Extract the (X, Y) coordinate from the center of the cell holding the provided text.  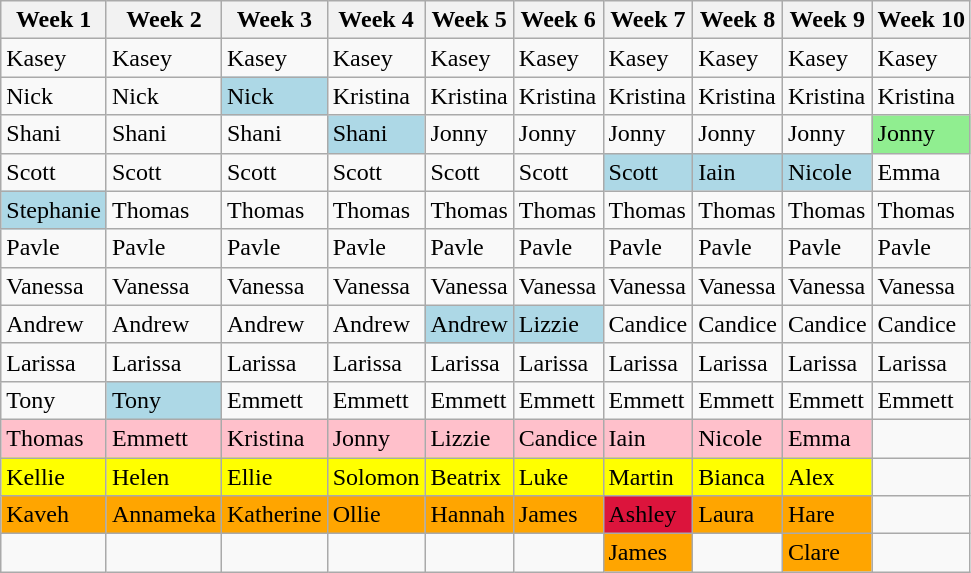
Ollie (376, 515)
Kellie (54, 477)
Week 5 (469, 20)
Hare (827, 515)
Katherine (274, 515)
Martin (648, 477)
Helen (164, 477)
Ashley (648, 515)
Annameka (164, 515)
Clare (827, 553)
Luke (558, 477)
Week 9 (827, 20)
Week 8 (738, 20)
Week 2 (164, 20)
Beatrix (469, 477)
Ellie (274, 477)
Kaveh (54, 515)
Week 3 (274, 20)
Week 1 (54, 20)
Stephanie (54, 210)
Week 7 (648, 20)
Bianca (738, 477)
Week 6 (558, 20)
Week 4 (376, 20)
Hannah (469, 515)
Week 10 (921, 20)
Solomon (376, 477)
Laura (738, 515)
Alex (827, 477)
